Detect which cell encompasses the target text, then output its [X, Y] center coordinate. 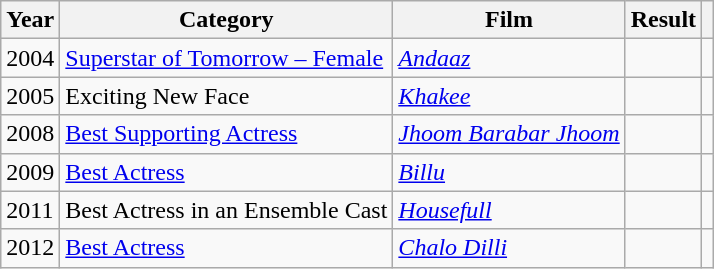
2009 [30, 172]
2008 [30, 134]
2005 [30, 96]
Billu [509, 172]
Year [30, 20]
Chalo Dilli [509, 248]
Best Supporting Actress [226, 134]
Superstar of Tomorrow – Female [226, 58]
2012 [30, 248]
Andaaz [509, 58]
Khakee [509, 96]
2011 [30, 210]
Category [226, 20]
Best Actress in an Ensemble Cast [226, 210]
Film [509, 20]
Result [663, 20]
Jhoom Barabar Jhoom [509, 134]
Exciting New Face [226, 96]
2004 [30, 58]
Housefull [509, 210]
